From the cell containing the given text, extract its center point as [x, y] coordinate. 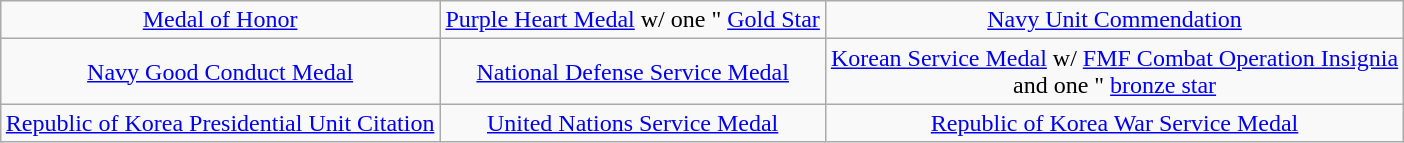
Navy Unit Commendation [1114, 20]
Korean Service Medal w/ FMF Combat Operation Insignia and one " bronze star [1114, 72]
Purple Heart Medal w/ one " Gold Star [632, 20]
National Defense Service Medal [632, 72]
Republic of Korea War Service Medal [1114, 123]
Medal of Honor [220, 20]
United Nations Service Medal [632, 123]
Republic of Korea Presidential Unit Citation [220, 123]
Navy Good Conduct Medal [220, 72]
